Capture the cell that displays the provided text and extract its [x, y] central coordinate. 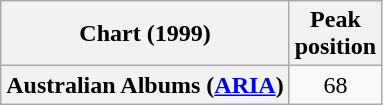
Chart (1999) [145, 34]
Peakposition [335, 34]
68 [335, 85]
Australian Albums (ARIA) [145, 85]
